Locate the cell with the specified text and output its (X, Y) center coordinate. 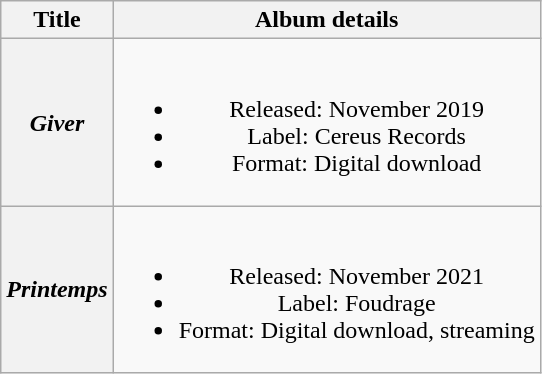
Giver (57, 122)
Released: November 2021Label: FoudrageFormat: Digital download, streaming (326, 290)
Released: November 2019Label: Cereus RecordsFormat: Digital download (326, 122)
Album details (326, 20)
Printemps (57, 290)
Title (57, 20)
